From the cell containing the given text, extract its center point as (x, y) coordinate. 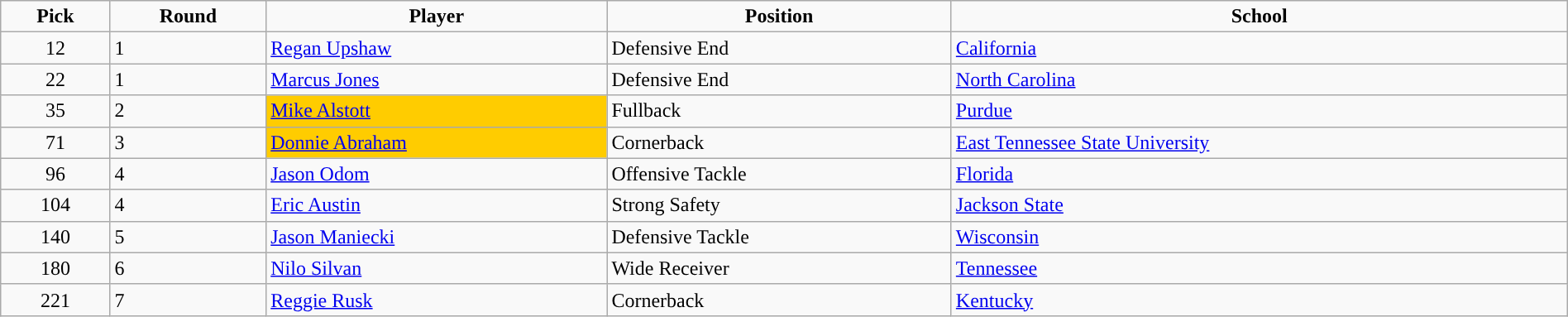
Jason Odom (437, 174)
2 (189, 111)
North Carolina (1259, 79)
5 (189, 237)
Reggie Rusk (437, 300)
Strong Safety (779, 205)
Kentucky (1259, 300)
Player (437, 17)
35 (55, 111)
Regan Upshaw (437, 48)
School (1259, 17)
Purdue (1259, 111)
Wide Receiver (779, 268)
221 (55, 300)
96 (55, 174)
Wisconsin (1259, 237)
Eric Austin (437, 205)
140 (55, 237)
Marcus Jones (437, 79)
7 (189, 300)
Fullback (779, 111)
Tennessee (1259, 268)
Position (779, 17)
Jason Maniecki (437, 237)
Mike Alstott (437, 111)
Round (189, 17)
Pick (55, 17)
6 (189, 268)
3 (189, 142)
Nilo Silvan (437, 268)
Donnie Abraham (437, 142)
Florida (1259, 174)
East Tennessee State University (1259, 142)
Offensive Tackle (779, 174)
104 (55, 205)
Defensive Tackle (779, 237)
Jackson State (1259, 205)
22 (55, 79)
12 (55, 48)
California (1259, 48)
180 (55, 268)
71 (55, 142)
